Locate the cell with the specified text and output its (X, Y) center coordinate. 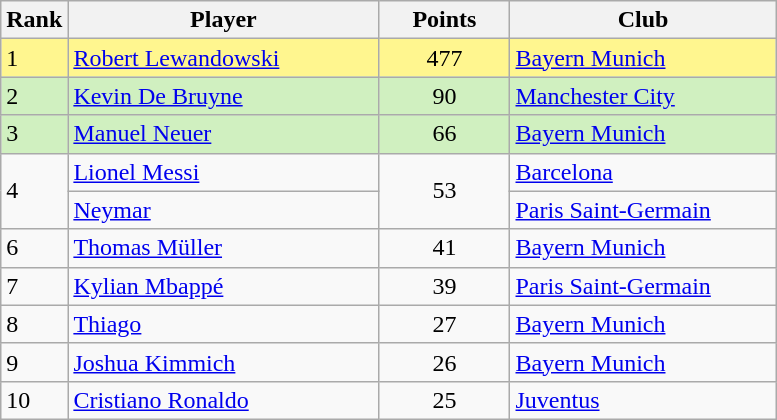
Barcelona (643, 172)
Neymar (224, 210)
Kylian Mbappé (224, 286)
10 (34, 400)
Robert Lewandowski (224, 58)
Thiago (224, 324)
41 (444, 248)
Points (444, 20)
25 (444, 400)
8 (34, 324)
2 (34, 96)
Kevin De Bruyne (224, 96)
Juventus (643, 400)
66 (444, 134)
27 (444, 324)
26 (444, 362)
Lionel Messi (224, 172)
Manuel Neuer (224, 134)
9 (34, 362)
53 (444, 191)
Rank (34, 20)
6 (34, 248)
Player (224, 20)
Joshua Kimmich (224, 362)
1 (34, 58)
Thomas Müller (224, 248)
Club (643, 20)
4 (34, 191)
Manchester City (643, 96)
90 (444, 96)
39 (444, 286)
Cristiano Ronaldo (224, 400)
477 (444, 58)
3 (34, 134)
7 (34, 286)
